Capture the cell that displays the provided text and extract its [X, Y] central coordinate. 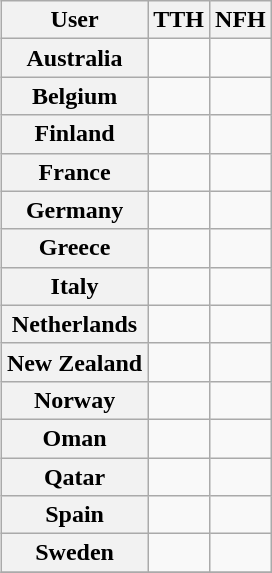
NFH [241, 20]
Sweden [74, 553]
Qatar [74, 477]
Greece [74, 248]
France [74, 172]
Finland [74, 134]
Netherlands [74, 324]
User [74, 20]
Oman [74, 438]
Australia [74, 58]
Germany [74, 210]
New Zealand [74, 362]
TTH [179, 20]
Norway [74, 400]
Italy [74, 286]
Spain [74, 515]
Belgium [74, 96]
